Extract the [X, Y] coordinate from the center of the cell holding the provided text.  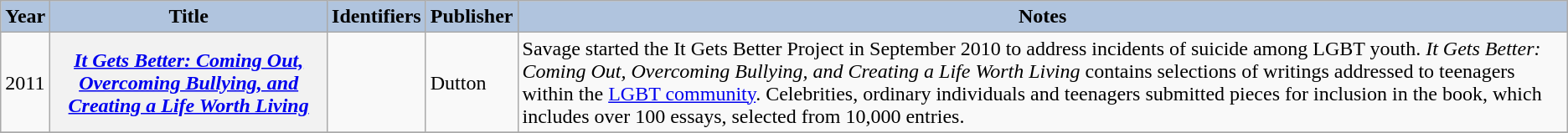
Year [25, 17]
2011 [25, 82]
Notes [1042, 17]
It Gets Better: Coming Out, Overcoming Bullying, and Creating a Life Worth Living [189, 82]
Identifiers [377, 17]
Title [189, 17]
Dutton [472, 82]
Publisher [472, 17]
